Find where the given text appears and provide that cell's center as (X, Y) coordinate. 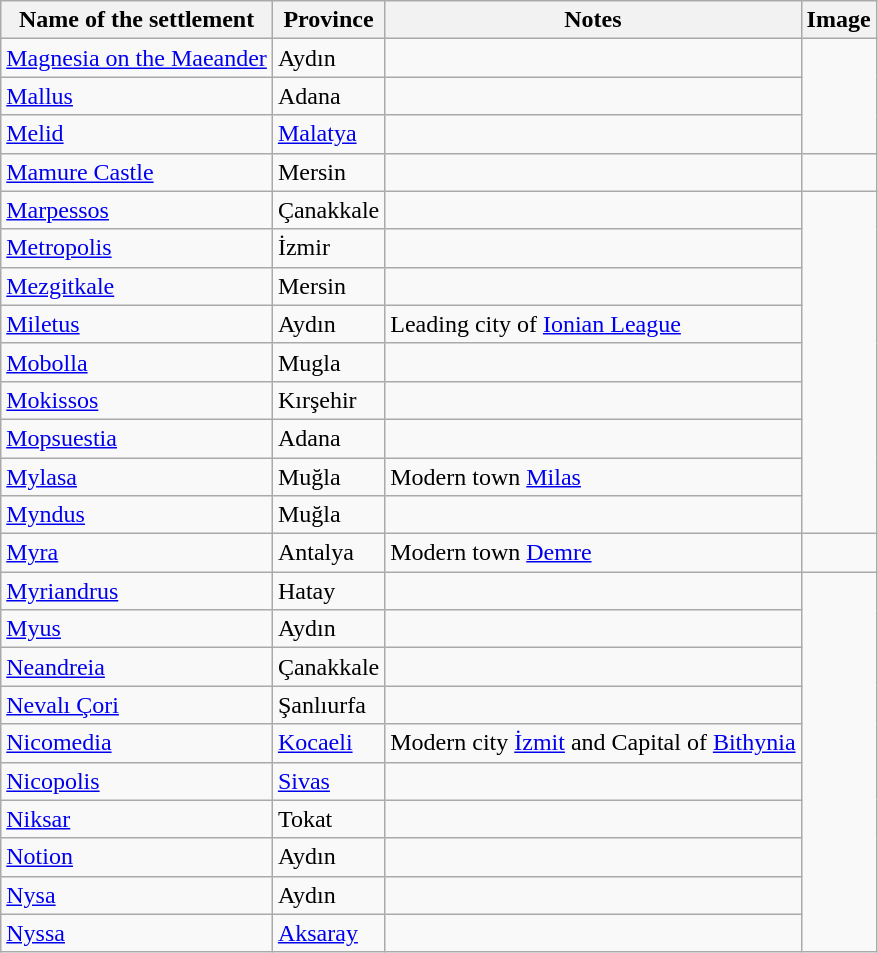
Modern town Milas (593, 477)
Notion (137, 857)
Metropolis (137, 248)
Province (328, 20)
Niksar (137, 819)
Sivas (328, 781)
Myndus (137, 515)
İzmir (328, 248)
Melid (137, 134)
Nyssa (137, 933)
Antalya (328, 553)
Nysa (137, 895)
Mallus (137, 96)
Kocaeli (328, 743)
Marpessos (137, 210)
Aksaray (328, 933)
Nicomedia (137, 743)
Image (838, 20)
Mamure Castle (137, 172)
Magnesia on the Maeander (137, 58)
Neandreia (137, 667)
Tokat (328, 819)
Myriandrus (137, 591)
Şanlıurfa (328, 705)
Notes (593, 20)
Nicopolis (137, 781)
Mezgitkale (137, 286)
Myus (137, 629)
Mugla (328, 362)
Modern town Demre (593, 553)
Modern city İzmit and Capital of Bithynia (593, 743)
Mylasa (137, 477)
Mokissos (137, 400)
Name of the settlement (137, 20)
Mobolla (137, 362)
Kırşehir (328, 400)
Myra (137, 553)
Hatay (328, 591)
Miletus (137, 324)
Nevalı Çori (137, 705)
Mopsuestia (137, 438)
Malatya (328, 134)
Leading city of Ionian League (593, 324)
